Detect which cell encompasses the target text, then output its [X, Y] center coordinate. 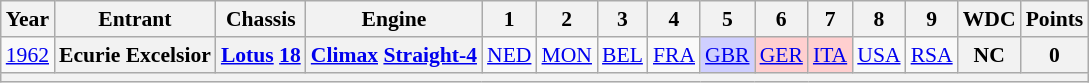
7 [830, 19]
GER [782, 55]
RSA [932, 55]
Lotus 18 [261, 55]
2 [568, 19]
ITA [830, 55]
9 [932, 19]
WDC [990, 19]
6 [782, 19]
0 [1055, 55]
Engine [394, 19]
Year [28, 19]
4 [674, 19]
USA [878, 55]
FRA [674, 55]
Entrant [135, 19]
GBR [728, 55]
5 [728, 19]
1962 [28, 55]
Ecurie Excelsior [135, 55]
Chassis [261, 19]
3 [622, 19]
BEL [622, 55]
Climax Straight-4 [394, 55]
MON [568, 55]
1 [509, 19]
NC [990, 55]
8 [878, 19]
NED [509, 55]
Points [1055, 19]
